Locate the cell with the specified text and output its [X, Y] center coordinate. 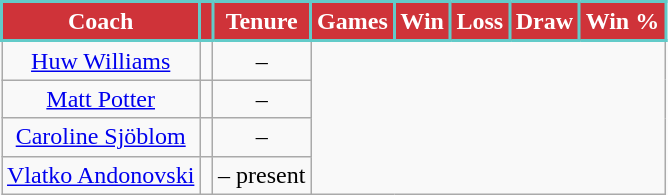
Tenure [261, 22]
Games [352, 22]
Vlatko Andonovski [101, 175]
Win % [622, 22]
Huw Williams [101, 60]
Win [422, 22]
Draw [544, 22]
– present [261, 175]
Loss [480, 22]
Coach [101, 22]
Caroline Sjöblom [101, 137]
Matt Potter [101, 99]
